Capture the cell that displays the provided text and extract its (x, y) central coordinate. 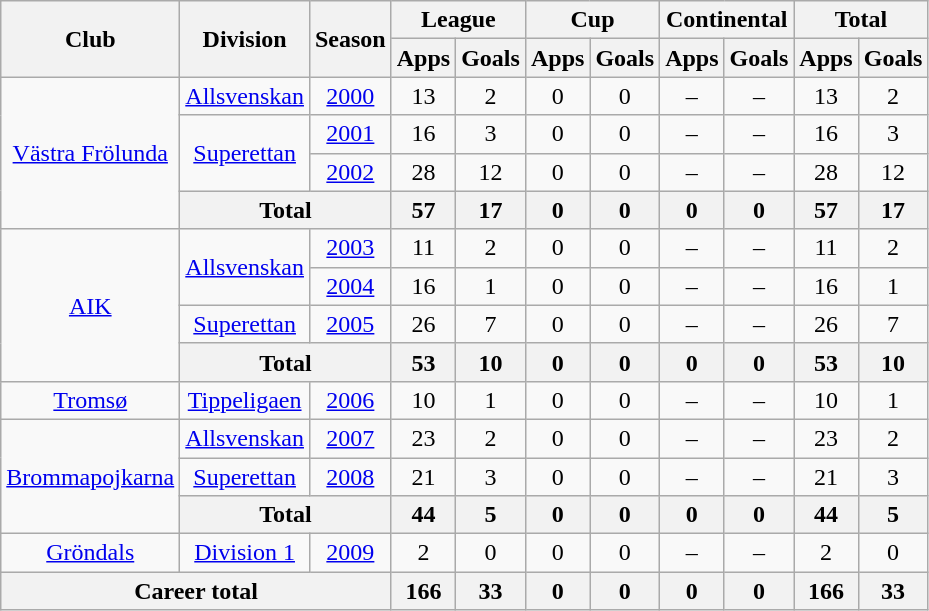
Club (90, 39)
2003 (350, 248)
AIK (90, 305)
Brommapojkarna (90, 476)
Division 1 (245, 553)
2008 (350, 477)
2004 (350, 286)
2005 (350, 324)
2001 (350, 134)
Tippeligaen (245, 400)
League (458, 20)
Cup (592, 20)
Season (350, 39)
Tromsø (90, 400)
Continental (727, 20)
Division (245, 39)
Gröndals (90, 553)
2009 (350, 553)
2002 (350, 172)
Västra Frölunda (90, 153)
2000 (350, 96)
Career total (196, 591)
2007 (350, 438)
2006 (350, 400)
